Return [x, y] of the center of cell containing provided text 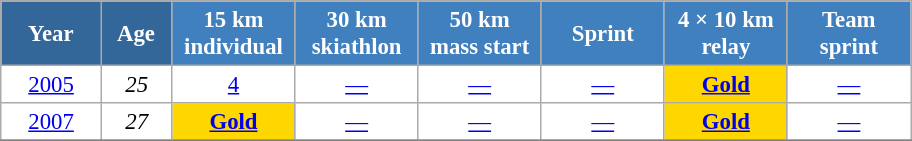
15 km individual [234, 34]
27 [136, 122]
50 km mass start [480, 34]
Age [136, 34]
25 [136, 85]
2007 [52, 122]
4 [234, 85]
4 × 10 km relay [726, 34]
30 km skiathlon [356, 34]
Sprint [602, 34]
2005 [52, 85]
Team sprint [848, 34]
Year [52, 34]
